Return (X, Y) of the center of cell containing provided text 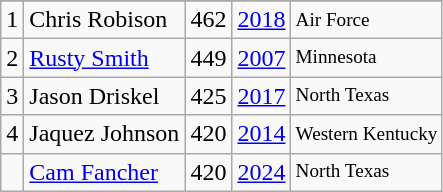
425 (208, 96)
2014 (262, 134)
1 (12, 20)
2007 (262, 58)
Minnesota (366, 58)
Jaquez Johnson (104, 134)
Chris Robison (104, 20)
4 (12, 134)
Air Force (366, 20)
2018 (262, 20)
2017 (262, 96)
449 (208, 58)
Rusty Smith (104, 58)
2 (12, 58)
Cam Fancher (104, 172)
2024 (262, 172)
3 (12, 96)
Jason Driskel (104, 96)
462 (208, 20)
Western Kentucky (366, 134)
